Locate the cell with the specified text and output its (X, Y) center coordinate. 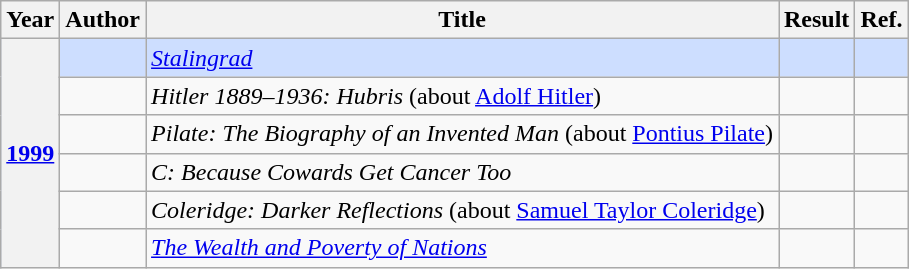
Hitler 1889–1936: Hubris (about Adolf Hitler) (462, 96)
Pilate: The Biography of an Invented Man (about Pontius Pilate) (462, 134)
Result (816, 20)
The Wealth and Poverty of Nations (462, 248)
Ref. (882, 20)
Coleridge: Darker Reflections (about Samuel Taylor Coleridge) (462, 210)
C: Because Cowards Get Cancer Too (462, 172)
Title (462, 20)
Author (103, 20)
1999 (30, 153)
Stalingrad (462, 58)
Year (30, 20)
